Scan for the cell matching the given text and deliver its [x, y] coordinate at center. 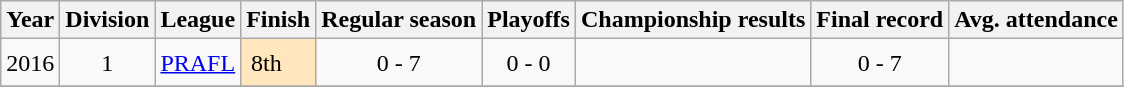
Finish [278, 20]
Regular season [399, 20]
1 [108, 63]
PRAFL [198, 63]
0 - 0 [529, 63]
League [198, 20]
Playoffs [529, 20]
Championship results [692, 20]
Year [30, 20]
Division [108, 20]
8th [278, 63]
2016 [30, 63]
Final record [880, 20]
Avg. attendance [1036, 20]
